Locate the cell with the specified text and output its (x, y) center coordinate. 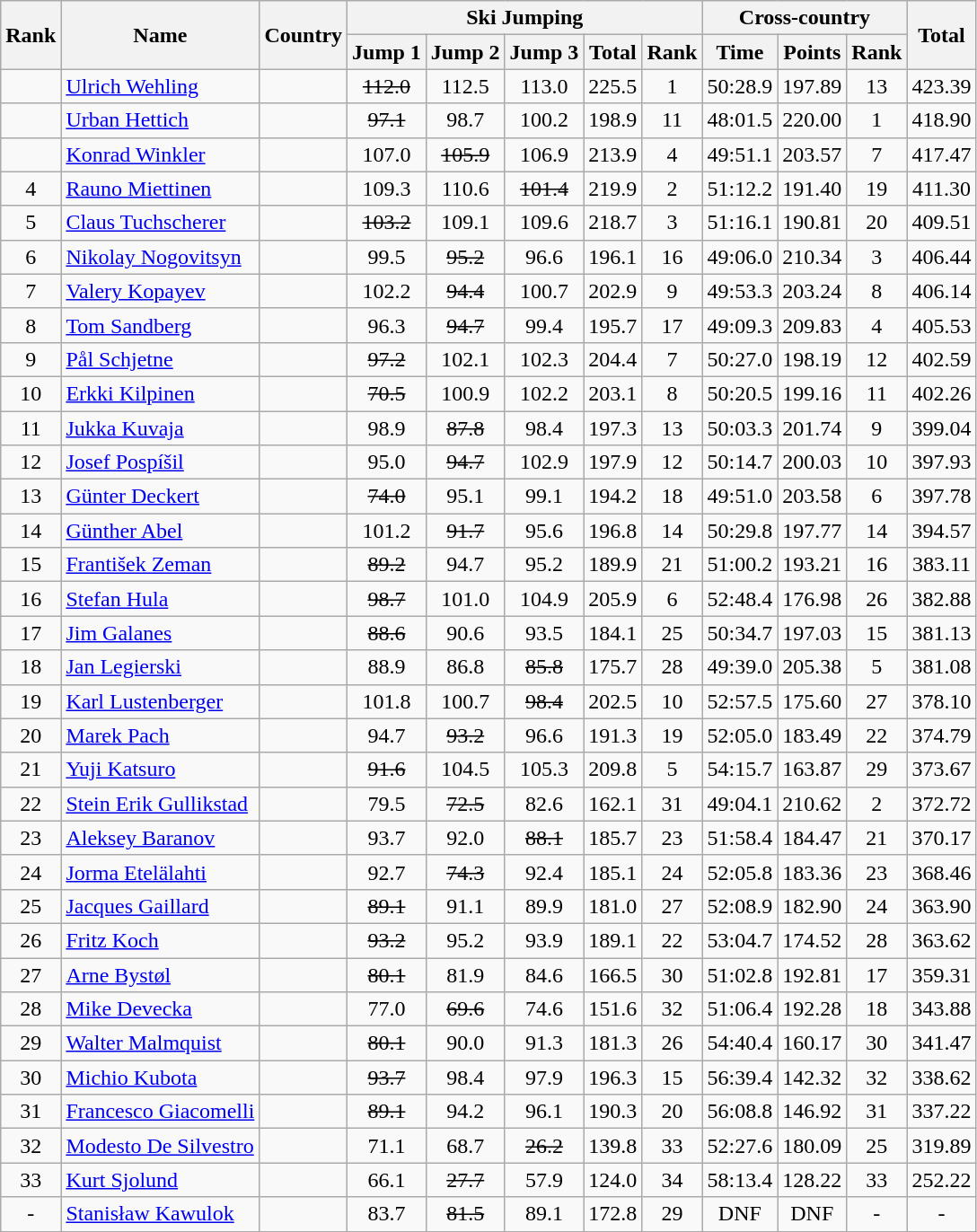
50:20.5 (740, 393)
Jump 1 (387, 52)
92.7 (387, 872)
172.8 (612, 1214)
109.1 (465, 223)
Stefan Hula (160, 599)
113.0 (544, 86)
185.1 (612, 872)
Stanisław Kawulok (160, 1214)
84.6 (544, 974)
213.9 (612, 154)
Michio Kubota (160, 1078)
49:51.0 (740, 497)
203.58 (812, 497)
Ski Jumping (524, 18)
373.67 (941, 770)
101.8 (387, 701)
66.1 (387, 1180)
Urban Hettich (160, 120)
196.3 (612, 1078)
51:06.4 (740, 1009)
209.83 (812, 325)
Stein Erik Gullikstad (160, 804)
Jan Legierski (160, 667)
104.5 (465, 770)
52:27.6 (740, 1146)
72.5 (465, 804)
Modesto De Silvestro (160, 1146)
107.0 (387, 154)
402.59 (941, 359)
87.8 (465, 428)
Arne Bystøl (160, 974)
162.1 (612, 804)
417.47 (941, 154)
94.4 (465, 291)
58:13.4 (740, 1180)
52:05.0 (740, 735)
166.5 (612, 974)
370.17 (941, 838)
49:51.1 (740, 154)
112.0 (387, 86)
Konrad Winkler (160, 154)
341.47 (941, 1043)
69.6 (465, 1009)
50:29.8 (740, 531)
49:04.1 (740, 804)
338.62 (941, 1078)
52:57.5 (740, 701)
Points (812, 52)
202.9 (612, 291)
86.8 (465, 667)
319.89 (941, 1146)
409.51 (941, 223)
193.21 (812, 565)
56:08.8 (740, 1112)
49:09.3 (740, 325)
411.30 (941, 189)
381.08 (941, 667)
191.40 (812, 189)
34 (672, 1180)
Aleksey Baranov (160, 838)
191.3 (612, 735)
197.89 (812, 86)
50:03.3 (740, 428)
372.72 (941, 804)
Günther Abel (160, 531)
399.04 (941, 428)
52:48.4 (740, 599)
90.6 (465, 633)
49:39.0 (740, 667)
92.0 (465, 838)
57.9 (544, 1180)
Pål Schjetne (160, 359)
94.2 (465, 1112)
Karl Lustenberger (160, 701)
26.2 (544, 1146)
175.60 (812, 701)
181.0 (612, 906)
382.88 (941, 599)
175.7 (612, 667)
91.7 (465, 531)
81.9 (465, 974)
252.22 (941, 1180)
81.5 (465, 1214)
Jukka Kuvaja (160, 428)
197.3 (612, 428)
182.90 (812, 906)
83.7 (387, 1214)
219.9 (612, 189)
109.3 (387, 189)
200.03 (812, 462)
88.1 (544, 838)
194.2 (612, 497)
220.00 (812, 120)
Erkki Kilpinen (160, 393)
394.57 (941, 531)
406.44 (941, 257)
Tom Sandberg (160, 325)
100.2 (544, 120)
102.9 (544, 462)
51:16.1 (740, 223)
104.9 (544, 599)
70.5 (387, 393)
205.38 (812, 667)
204.4 (612, 359)
363.90 (941, 906)
74.6 (544, 1009)
190.3 (612, 1112)
142.32 (812, 1078)
98.9 (387, 428)
85.8 (544, 667)
91.6 (387, 770)
Jacques Gaillard (160, 906)
109.6 (544, 223)
139.8 (612, 1146)
197.9 (612, 462)
99.5 (387, 257)
196.1 (612, 257)
101.0 (465, 599)
106.9 (544, 154)
176.98 (812, 599)
374.79 (941, 735)
93.5 (544, 633)
50:14.7 (740, 462)
68.7 (465, 1146)
192.28 (812, 1009)
93.9 (544, 940)
50:34.7 (740, 633)
180.09 (812, 1146)
199.16 (812, 393)
103.2 (387, 223)
53:04.7 (740, 940)
Time (740, 52)
Name (160, 35)
183.36 (812, 872)
91.3 (544, 1043)
71.1 (387, 1146)
89.2 (387, 565)
146.92 (812, 1112)
51:02.8 (740, 974)
79.5 (387, 804)
96.3 (387, 325)
397.93 (941, 462)
198.19 (812, 359)
112.5 (465, 86)
418.90 (941, 120)
Jim Galanes (160, 633)
Nikolay Nogovitsyn (160, 257)
105.3 (544, 770)
51:12.2 (740, 189)
110.6 (465, 189)
189.1 (612, 940)
51:00.2 (740, 565)
203.24 (812, 291)
184.47 (812, 838)
52:08.9 (740, 906)
183.49 (812, 735)
405.53 (941, 325)
190.81 (812, 223)
181.3 (612, 1043)
151.6 (612, 1009)
74.0 (387, 497)
96.1 (544, 1112)
Fritz Koch (160, 940)
95.1 (465, 497)
Josef Pospíšil (160, 462)
89.9 (544, 906)
27.7 (465, 1180)
50:28.9 (740, 86)
88.9 (387, 667)
225.5 (612, 86)
185.7 (612, 838)
49:06.0 (740, 257)
101.2 (387, 531)
397.78 (941, 497)
Jorma Etelälahti (160, 872)
Claus Tuchscherer (160, 223)
163.87 (812, 770)
50:27.0 (740, 359)
Country (304, 35)
92.4 (544, 872)
210.62 (812, 804)
192.81 (812, 974)
97.2 (387, 359)
189.9 (612, 565)
101.4 (544, 189)
203.1 (612, 393)
49:53.3 (740, 291)
381.13 (941, 633)
54:15.7 (740, 770)
378.10 (941, 701)
203.57 (812, 154)
201.74 (812, 428)
160.17 (812, 1043)
56:39.4 (740, 1078)
406.14 (941, 291)
Yuji Katsuro (160, 770)
196.8 (612, 531)
Rauno Miettinen (160, 189)
Walter Malmquist (160, 1043)
Marek Pach (160, 735)
383.11 (941, 565)
202.5 (612, 701)
195.7 (612, 325)
174.52 (812, 940)
Francesco Giacomelli (160, 1112)
František Zeman (160, 565)
100.9 (465, 393)
Cross-country (805, 18)
209.8 (612, 770)
363.62 (941, 940)
210.34 (812, 257)
359.31 (941, 974)
54:40.4 (740, 1043)
52:05.8 (740, 872)
128.22 (812, 1180)
Ulrich Wehling (160, 86)
74.3 (465, 872)
205.9 (612, 599)
Kurt Sjolund (160, 1180)
51:58.4 (740, 838)
91.1 (465, 906)
48:01.5 (740, 120)
368.46 (941, 872)
Günter Deckert (160, 497)
Valery Kopayev (160, 291)
95.0 (387, 462)
97.1 (387, 120)
99.4 (544, 325)
423.39 (941, 86)
90.0 (465, 1043)
99.1 (544, 497)
Jump 3 (544, 52)
105.9 (465, 154)
95.6 (544, 531)
218.7 (612, 223)
Jump 2 (465, 52)
343.88 (941, 1009)
402.26 (941, 393)
88.6 (387, 633)
102.3 (544, 359)
Mike Devecka (160, 1009)
82.6 (544, 804)
198.9 (612, 120)
197.77 (812, 531)
124.0 (612, 1180)
77.0 (387, 1009)
337.22 (941, 1112)
102.1 (465, 359)
97.9 (544, 1078)
184.1 (612, 633)
197.03 (812, 633)
